Provide the [X, Y] coordinate of the cell's center where the given text is located.  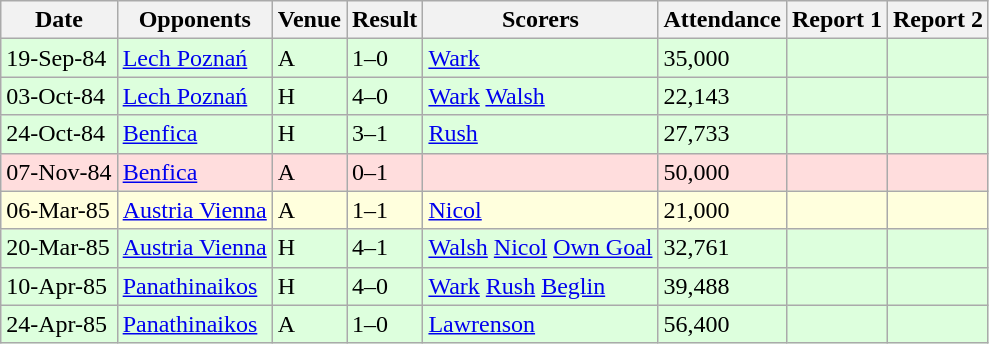
22,143 [722, 96]
50,000 [722, 172]
24-Oct-84 [59, 134]
Wark Rush Beglin [540, 286]
Attendance [722, 20]
Rush [540, 134]
10-Apr-85 [59, 286]
27,733 [722, 134]
21,000 [722, 210]
24-Apr-85 [59, 324]
39,488 [722, 286]
Result [384, 20]
19-Sep-84 [59, 58]
20-Mar-85 [59, 248]
3–1 [384, 134]
Venue [309, 20]
32,761 [722, 248]
Wark Walsh [540, 96]
Walsh Nicol Own Goal [540, 248]
Scorers [540, 20]
35,000 [722, 58]
Report 2 [938, 20]
Date [59, 20]
Opponents [194, 20]
03-Oct-84 [59, 96]
Wark [540, 58]
Nicol [540, 210]
0–1 [384, 172]
4–1 [384, 248]
1–1 [384, 210]
Report 1 [836, 20]
06-Mar-85 [59, 210]
56,400 [722, 324]
07-Nov-84 [59, 172]
Lawrenson [540, 324]
